From the cell containing the given text, extract its center point as (X, Y) coordinate. 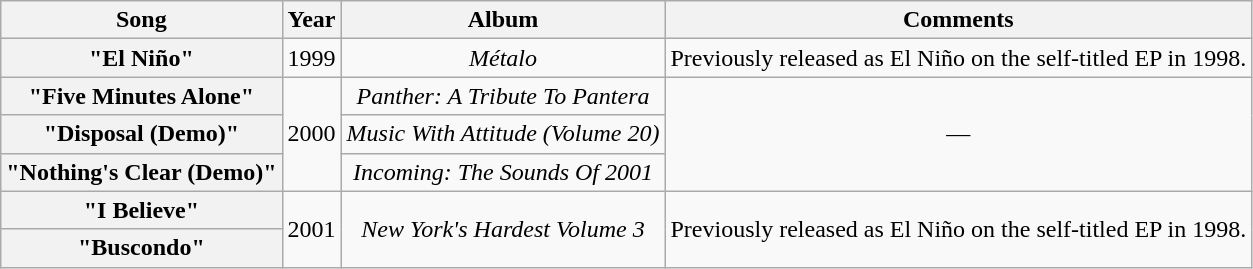
Panther: A Tribute To Pantera (503, 96)
2000 (312, 134)
Song (142, 20)
"Nothing's Clear (Demo)" (142, 172)
Year (312, 20)
"El Niño" (142, 58)
New York's Hardest Volume 3 (503, 229)
"Five Minutes Alone" (142, 96)
Incoming: The Sounds Of 2001 (503, 172)
2001 (312, 229)
— (958, 134)
1999 (312, 58)
"I Believe" (142, 210)
"Buscondo" (142, 248)
Comments (958, 20)
Music With Attitude (Volume 20) (503, 134)
"Disposal (Demo)" (142, 134)
Métalo (503, 58)
Album (503, 20)
